From the cell containing the given text, extract its center point as (x, y) coordinate. 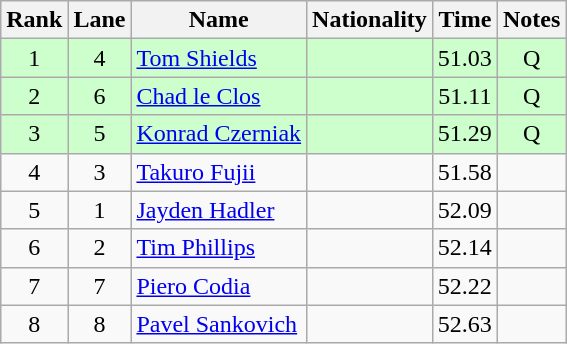
51.58 (464, 172)
Lane (100, 20)
Piero Codia (219, 286)
Time (464, 20)
Pavel Sankovich (219, 324)
Tom Shields (219, 58)
Rank (34, 20)
Nationality (370, 20)
51.03 (464, 58)
Chad le Clos (219, 96)
Takuro Fujii (219, 172)
52.22 (464, 286)
52.14 (464, 248)
Jayden Hadler (219, 210)
Notes (531, 20)
Konrad Czerniak (219, 134)
Tim Phillips (219, 248)
51.29 (464, 134)
52.09 (464, 210)
51.11 (464, 96)
Name (219, 20)
52.63 (464, 324)
